Search for the cell housing the specified text and yield its [X, Y] center coordinate. 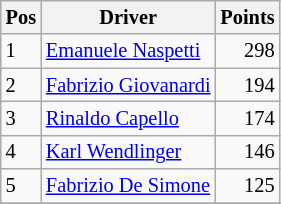
1 [21, 51]
298 [247, 51]
125 [247, 186]
3 [21, 118]
5 [21, 186]
Fabrizio Giovanardi [128, 85]
Fabrizio De Simone [128, 186]
4 [21, 152]
174 [247, 118]
Emanuele Naspetti [128, 51]
194 [247, 85]
Pos [21, 17]
2 [21, 85]
Karl Wendlinger [128, 152]
Driver [128, 17]
Rinaldo Capello [128, 118]
Points [247, 17]
146 [247, 152]
